From the cell containing the given text, extract its center point as (x, y) coordinate. 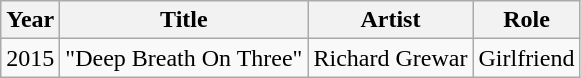
"Deep Breath On Three" (184, 58)
Title (184, 20)
Richard Grewar (390, 58)
2015 (30, 58)
Artist (390, 20)
Girlfriend (526, 58)
Year (30, 20)
Role (526, 20)
